Pinpoint the cell where the given text exists, returning its [X, Y] midpoint coordinate. 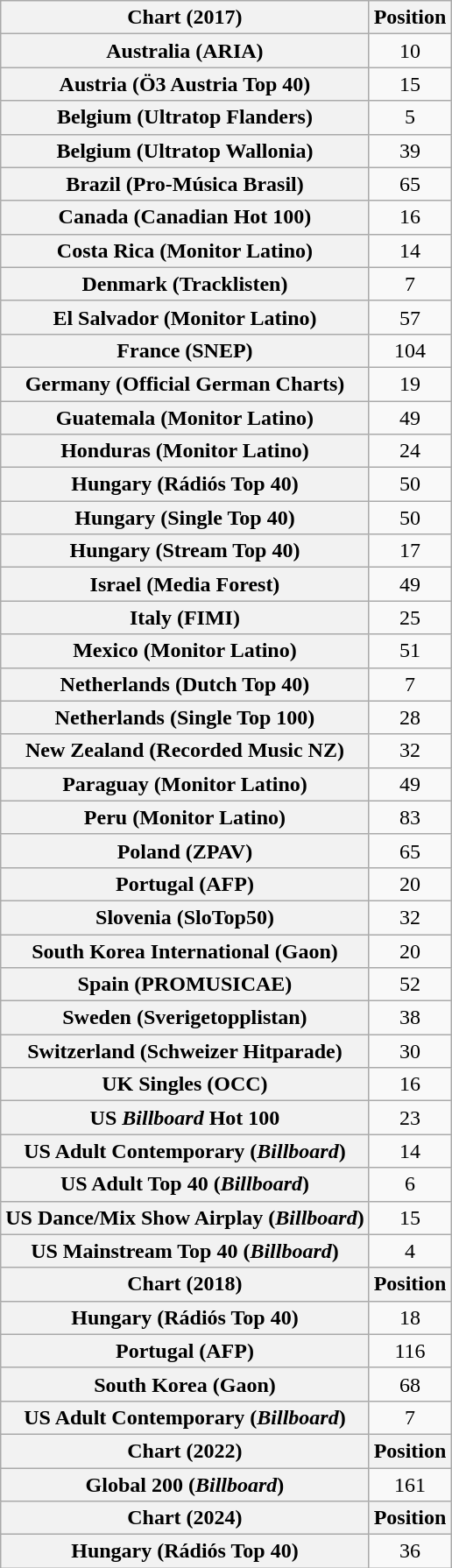
France (SNEP) [185, 350]
Honduras (Monitor Latino) [185, 451]
68 [410, 1384]
116 [410, 1351]
4 [410, 1251]
Netherlands (Single Top 100) [185, 717]
52 [410, 985]
161 [410, 1485]
El Salvador (Monitor Latino) [185, 317]
Chart (2017) [185, 18]
17 [410, 551]
Chart (2022) [185, 1451]
51 [410, 651]
Italy (FIMI) [185, 618]
Spain (PROMUSICAE) [185, 985]
Paraguay (Monitor Latino) [185, 784]
Israel (Media Forest) [185, 584]
28 [410, 717]
Sweden (Sverigetopplistan) [185, 1018]
36 [410, 1551]
Brazil (Pro-Música Brasil) [185, 184]
Belgium (Ultratop Wallonia) [185, 151]
Netherlands (Dutch Top 40) [185, 684]
Global 200 (Billboard) [185, 1485]
19 [410, 384]
UK Singles (OCC) [185, 1084]
Denmark (Tracklisten) [185, 284]
23 [410, 1118]
Austria (Ö3 Austria Top 40) [185, 84]
Chart (2018) [185, 1284]
US Mainstream Top 40 (Billboard) [185, 1251]
57 [410, 317]
24 [410, 451]
39 [410, 151]
Switzerland (Schweizer Hitparade) [185, 1051]
104 [410, 350]
5 [410, 117]
38 [410, 1018]
US Dance/Mix Show Airplay (Billboard) [185, 1218]
US Billboard Hot 100 [185, 1118]
Chart (2024) [185, 1518]
Hungary (Stream Top 40) [185, 551]
30 [410, 1051]
25 [410, 618]
Peru (Monitor Latino) [185, 817]
South Korea (Gaon) [185, 1384]
6 [410, 1184]
Belgium (Ultratop Flanders) [185, 117]
Mexico (Monitor Latino) [185, 651]
Hungary (Single Top 40) [185, 518]
US Adult Top 40 (Billboard) [185, 1184]
Germany (Official German Charts) [185, 384]
New Zealand (Recorded Music NZ) [185, 751]
Canada (Canadian Hot 100) [185, 217]
South Korea International (Gaon) [185, 950]
Poland (ZPAV) [185, 851]
Australia (ARIA) [185, 51]
10 [410, 51]
Costa Rica (Monitor Latino) [185, 251]
Slovenia (SloTop50) [185, 917]
Guatemala (Monitor Latino) [185, 418]
18 [410, 1317]
83 [410, 817]
